Locate the cell with the specified text and output its [X, Y] center coordinate. 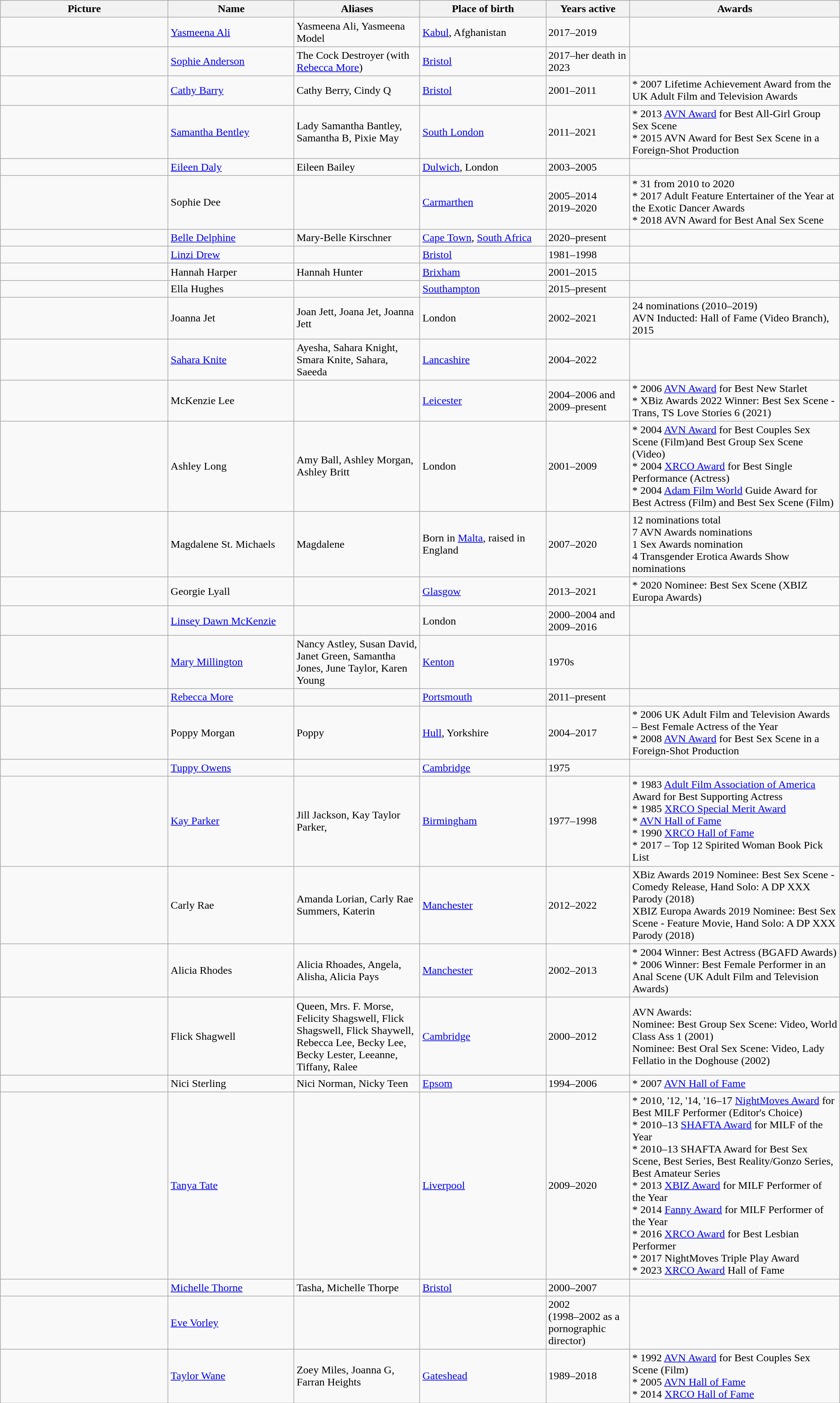
2017–2019 [588, 32]
2012–2022 [588, 905]
Eileen Daly [232, 167]
Carmarthen [483, 202]
1981–1998 [588, 255]
Tuppy Owens [232, 768]
Taylor Wane [232, 1377]
2002–2021 [588, 318]
* 31 from 2010 to 2020 * 2017 Adult Feature Entertainer of the Year at the Exotic Dancer Awards * 2018 AVN Award for Best Anal Sex Scene [735, 202]
12 nominations total 7 AVN Awards nominations 1 Sex Awards nomination 4 Transgender Erotica Awards Show nominations [735, 544]
2020–present [588, 237]
Dulwich, London [483, 167]
Brixham [483, 272]
2017–her death in 2023 [588, 61]
Cathy Barry [232, 91]
Linzi Drew [232, 255]
2004–2022 [588, 359]
Hull, Yorkshire [483, 733]
AVN Awards: Nominee: Best Group Sex Scene: Video, World Class Ass 1 (2001) Nominee: Best Oral Sex Scene: Video, Lady Fellatio in the Doghouse (2002) [735, 1036]
McKenzie Lee [232, 401]
1970s [588, 662]
* 2007 Lifetime Achievement Award from the UK Adult Film and Television Awards [735, 91]
* 2004 Winner: Best Actress (BGAFD Awards) * 2006 Winner: Best Female Performer in an Anal Scene (UK Adult Film and Television Awards) [735, 971]
South London [483, 132]
Name [232, 9]
2007–2020 [588, 544]
Picture [84, 9]
Magdalene St. Michaels [232, 544]
The Cock Destroyer (with Rebecca More) [357, 61]
Tasha, Michelle Thorpe [357, 1287]
Kabul, Afghanistan [483, 32]
1994–2006 [588, 1083]
Ashley Long [232, 466]
* 2007 AVN Hall of Fame [735, 1083]
2003–2005 [588, 167]
Alicia Rhoades, Angela, Alisha, Alicia Pays [357, 971]
Glasgow [483, 592]
2005–20142019–2020 [588, 202]
Kenton [483, 662]
2015–present [588, 289]
1977–1998 [588, 821]
Ayesha, Sahara Knight, Smara Knite, Sahara, Saeeda [357, 359]
Nancy Astley, Susan David, Janet Green, Samantha Jones, June Taylor, Karen Young [357, 662]
Amy Ball, Ashley Morgan, Ashley Britt [357, 466]
Epsom [483, 1083]
Yasmeena Ali [232, 32]
Lady Samantha Bantley, Samantha B, Pixie May [357, 132]
Queen, Mrs. F. Morse, Felicity Shagswell, Flick Shagswell, Flick Shaywell, Rebecca Lee, Becky Lee, Becky Lester, Leeanne, Tiffany, Ralee [357, 1036]
Mary Millington [232, 662]
2013–2021 [588, 592]
Kay Parker [232, 821]
2001–2015 [588, 272]
* 2013 AVN Award for Best All-Girl Group Sex Scene * 2015 AVN Award for Best Sex Scene in a Foreign-Shot Production [735, 132]
2000–2012 [588, 1036]
Hannah Hunter [357, 272]
Eve Vorley [232, 1323]
2002 (1998–2002 as a pornographic director) [588, 1323]
2002–2013 [588, 971]
2000–2007 [588, 1287]
2004–2006 and 2009–present [588, 401]
Portsmouth [483, 697]
Hannah Harper [232, 272]
1989–2018 [588, 1377]
Southampton [483, 289]
Cathy Berry, Cindy Q [357, 91]
2011–present [588, 697]
Place of birth [483, 9]
Amanda Lorian, Carly Rae Summers, Katerin [357, 905]
Magdalene [357, 544]
Zoey Miles, Joanna G, Farran Heights [357, 1377]
Samantha Bentley [232, 132]
2009–2020 [588, 1185]
Mary-Belle Kirschner [357, 237]
Leicester [483, 401]
2001–2011 [588, 91]
Carly Rae [232, 905]
Yasmeena Ali, Yasmeena Model [357, 32]
Joanna Jet [232, 318]
Jill Jackson, Kay Taylor Parker, [357, 821]
2001–2009 [588, 466]
Awards [735, 9]
Years active [588, 9]
Ella Hughes [232, 289]
2011–2021 [588, 132]
* 2006 UK Adult Film and Television Awards – Best Female Actress of the Year * 2008 AVN Award for Best Sex Scene in a Foreign-Shot Production [735, 733]
Rebecca More [232, 697]
* 1992 AVN Award for Best Couples Sex Scene (Film)* 2005 AVN Hall of Fame* 2014 XRCO Hall of Fame [735, 1377]
Cape Town, South Africa [483, 237]
1975 [588, 768]
Poppy [357, 733]
Michelle Thorne [232, 1287]
Lancashire [483, 359]
Flick Shagwell [232, 1036]
Sophie Dee [232, 202]
Joan Jett, Joana Jet, Joanna Jett [357, 318]
Alicia Rhodes [232, 971]
Liverpool [483, 1185]
2004–2017 [588, 733]
Born in Malta, raised in England [483, 544]
Eileen Bailey [357, 167]
24 nominations (2010–2019) AVN Inducted: Hall of Fame (Video Branch), 2015 [735, 318]
* 2020 Nominee: Best Sex Scene (XBIZ Europa Awards) [735, 592]
Sophie Anderson [232, 61]
Gateshead [483, 1377]
Sahara Knite [232, 359]
Nici Sterling [232, 1083]
Linsey Dawn McKenzie [232, 620]
2000–2004 and 2009–2016 [588, 620]
Aliases [357, 9]
Birmingham [483, 821]
Nici Norman, Nicky Teen [357, 1083]
Tanya Tate [232, 1185]
Poppy Morgan [232, 733]
* 2006 AVN Award for Best New Starlet * XBiz Awards 2022 Winner: Best Sex Scene - Trans, TS Love Stories 6 (2021) [735, 401]
Georgie Lyall [232, 592]
Belle Delphine [232, 237]
